Determine the [X, Y] coordinate at the center of the cell enclosing the given text.  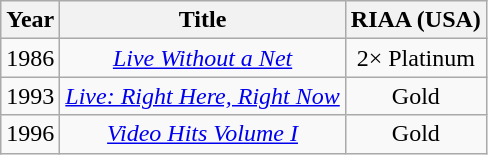
1986 [30, 58]
Title [202, 20]
1996 [30, 134]
Live: Right Here, Right Now [202, 96]
Year [30, 20]
Video Hits Volume I [202, 134]
RIAA (USA) [416, 20]
1993 [30, 96]
Live Without a Net [202, 58]
2× Platinum [416, 58]
